Extract the (x, y) coordinate from the center of the cell holding the provided text.  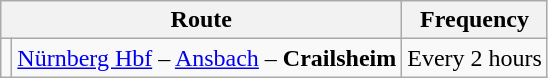
Nürnberg Hbf – Ansbach – Crailsheim (207, 58)
Frequency (475, 20)
Route (202, 20)
Every 2 hours (475, 58)
